Search for the cell housing the specified text and yield its [x, y] center coordinate. 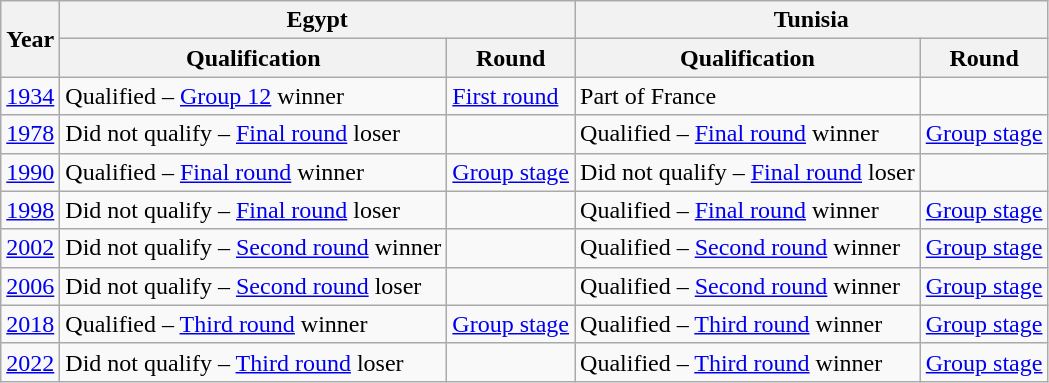
2022 [30, 362]
Did not qualify – Second round winner [254, 248]
2006 [30, 286]
2002 [30, 248]
Qualified – Group 12 winner [254, 96]
1934 [30, 96]
2018 [30, 324]
Year [30, 39]
1998 [30, 210]
Tunisia [812, 20]
Part of France [748, 96]
Did not qualify – Third round loser [254, 362]
1990 [30, 172]
Did not qualify – Second round loser [254, 286]
First round [511, 96]
1978 [30, 134]
Egypt [318, 20]
